Determine the (x, y) coordinate at the center of the cell enclosing the given text.  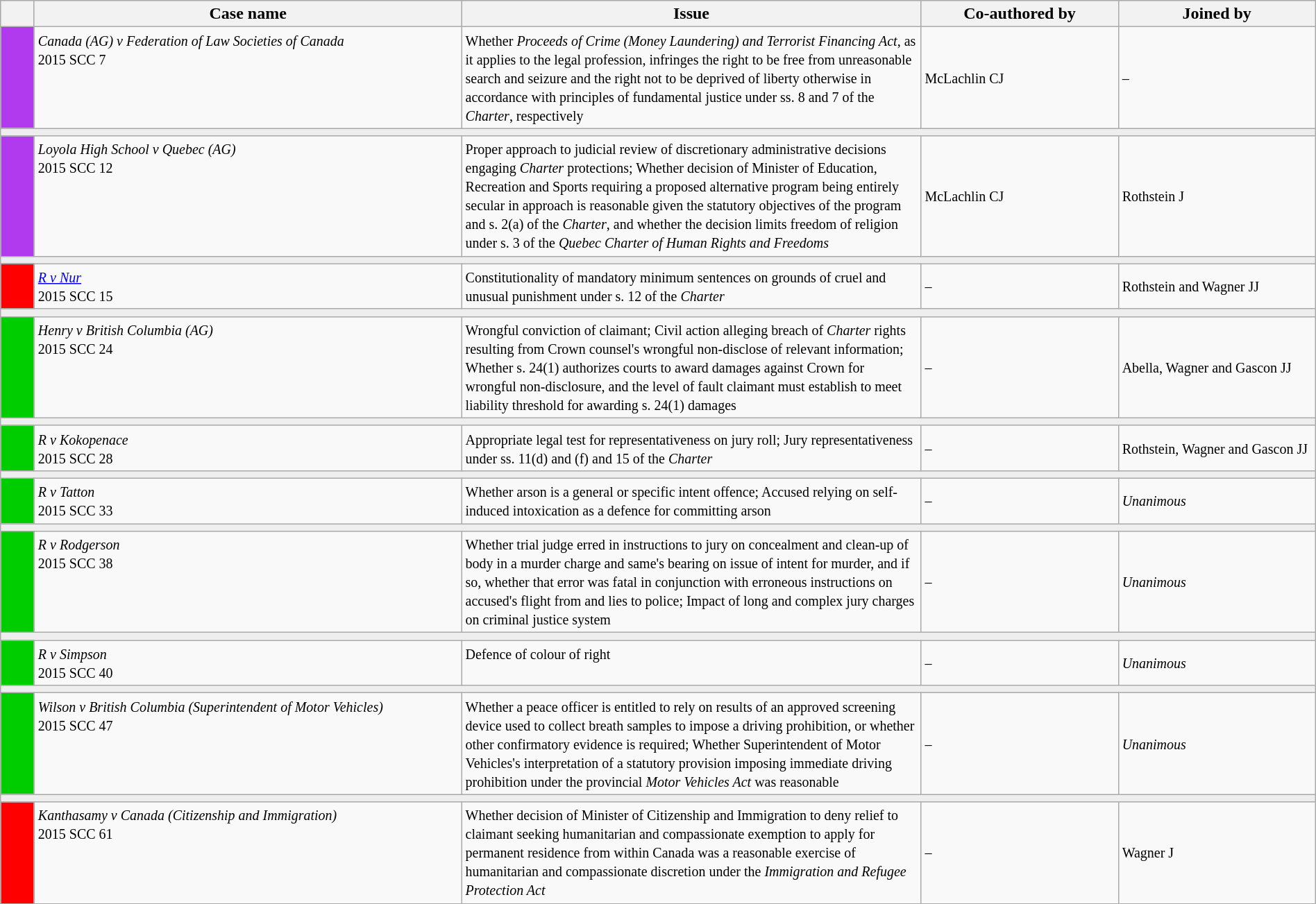
Rothstein and Wagner JJ (1217, 286)
Constitutionality of mandatory minimum sentences on grounds of cruel and unusual punishment under s. 12 of the Charter (691, 286)
Wilson v British Columbia (Superintendent of Motor Vehicles) 2015 SCC 47 (248, 744)
Joined by (1217, 14)
Whether arson is a general or specific intent offence; Accused relying on self-induced intoxication as a defence for committing arson (691, 501)
Loyola High School v Quebec (AG) 2015 SCC 12 (248, 196)
Kanthasamy v Canada (Citizenship and Immigration) 2015 SCC 61 (248, 853)
Abella, Wagner and Gascon JJ (1217, 367)
Wagner J (1217, 853)
Henry v British Columbia (AG) 2015 SCC 24 (248, 367)
Case name (248, 14)
R v Rodgerson 2015 SCC 38 (248, 582)
Rothstein J (1217, 196)
Rothstein, Wagner and Gascon JJ (1217, 448)
R v Simpson 2015 SCC 40 (248, 663)
R v Kokopenace 2015 SCC 28 (248, 448)
Defence of colour of right (691, 663)
Issue (691, 14)
R v Tatton 2015 SCC 33 (248, 501)
Co-authored by (1020, 14)
R v Nur 2015 SCC 15 (248, 286)
Appropriate legal test for representativeness on jury roll; Jury representativeness under ss. 11(d) and (f) and 15 of the Charter (691, 448)
Canada (AG) v Federation of Law Societies of Canada 2015 SCC 7 (248, 78)
